Search for the cell housing the specified text and yield its (X, Y) center coordinate. 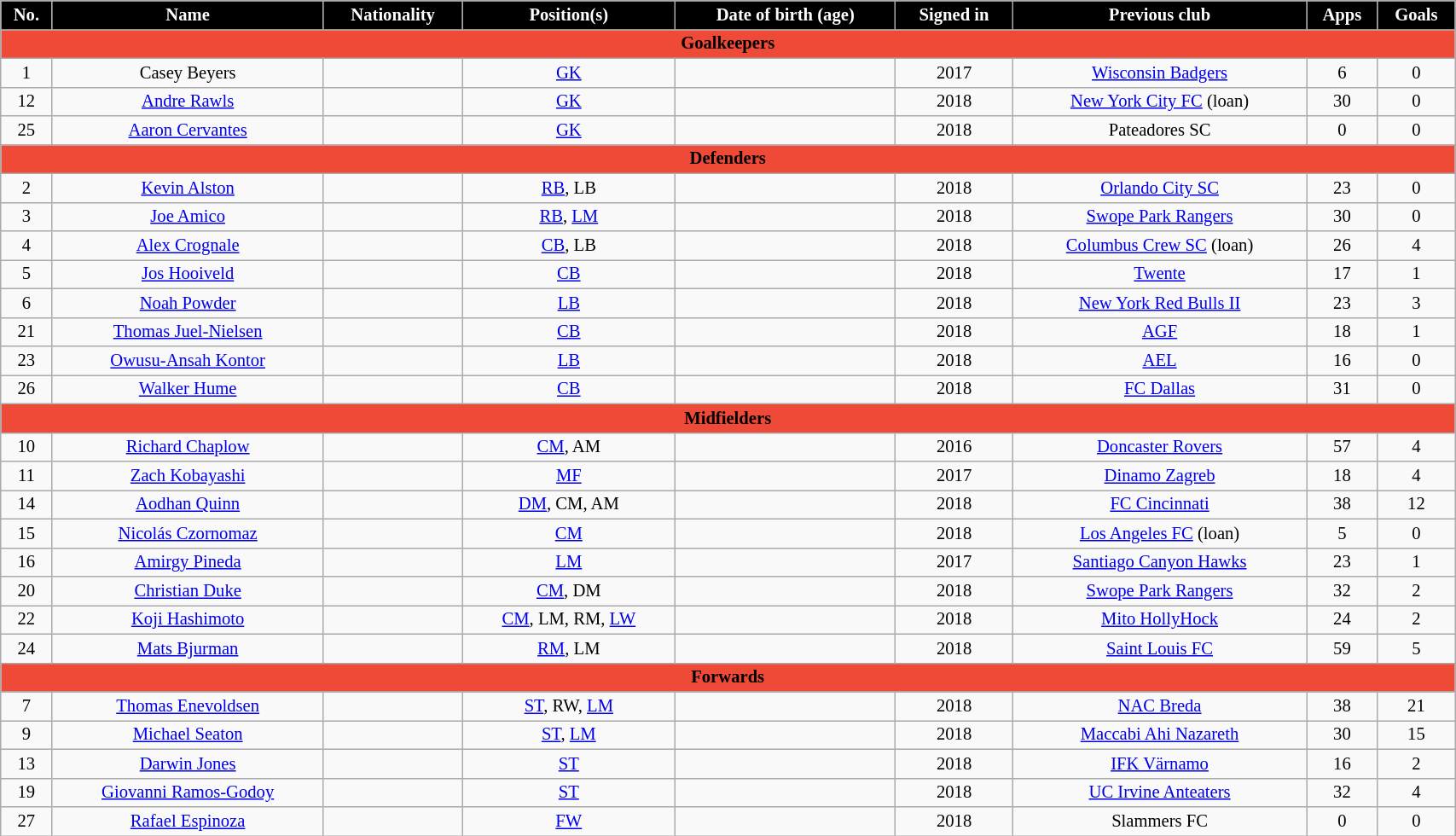
AGF (1159, 332)
Thomas Enevoldsen (188, 705)
CM, LM, RM, LW (569, 619)
Columbus Crew SC (loan) (1159, 245)
Mats Bjurman (188, 648)
Aaron Cervantes (188, 131)
59 (1343, 648)
Goalkeepers (728, 44)
CM (569, 533)
27 (26, 821)
Walker Hume (188, 389)
Kevin Alston (188, 188)
Pateadores SC (1159, 131)
Nicolás Czornomaz (188, 533)
New York Red Bulls II (1159, 303)
Richard Chaplow (188, 447)
FC Dallas (1159, 389)
Jos Hooiveld (188, 274)
2016 (954, 447)
31 (1343, 389)
Michael Seaton (188, 734)
7 (26, 705)
Midfielders (728, 418)
57 (1343, 447)
11 (26, 475)
Casey Beyers (188, 73)
Maccabi Ahi Nazareth (1159, 734)
Zach Kobayashi (188, 475)
17 (1343, 274)
14 (26, 504)
Nationality (392, 15)
Twente (1159, 274)
NAC Breda (1159, 705)
MF (569, 475)
Apps (1343, 15)
RM, LM (569, 648)
Andre Rawls (188, 102)
CM, AM (569, 447)
AEL (1159, 361)
Date of birth (age) (786, 15)
Orlando City SC (1159, 188)
Position(s) (569, 15)
Mito HollyHock (1159, 619)
Noah Powder (188, 303)
Signed in (954, 15)
New York City FC (loan) (1159, 102)
Slammers FC (1159, 821)
Giovanni Ramos-Godoy (188, 792)
13 (26, 763)
Defenders (728, 159)
ST, RW, LM (569, 705)
19 (26, 792)
Goals (1416, 15)
Los Angeles FC (loan) (1159, 533)
Santiago Canyon Hawks (1159, 562)
RB, LB (569, 188)
Aodhan Quinn (188, 504)
Alex Crognale (188, 245)
DM, CM, AM (569, 504)
Joe Amico (188, 217)
Darwin Jones (188, 763)
20 (26, 591)
Doncaster Rovers (1159, 447)
Dinamo Zagreb (1159, 475)
No. (26, 15)
22 (26, 619)
ST, LM (569, 734)
Forwards (728, 677)
FC Cincinnati (1159, 504)
FW (569, 821)
CB, LB (569, 245)
Christian Duke (188, 591)
Rafael Espinoza (188, 821)
RB, LM (569, 217)
Owusu-Ansah Kontor (188, 361)
LM (569, 562)
Wisconsin Badgers (1159, 73)
Koji Hashimoto (188, 619)
Thomas Juel-Nielsen (188, 332)
Previous club (1159, 15)
Amirgy Pineda (188, 562)
25 (26, 131)
Name (188, 15)
IFK Värnamo (1159, 763)
9 (26, 734)
Saint Louis FC (1159, 648)
10 (26, 447)
CM, DM (569, 591)
UC Irvine Anteaters (1159, 792)
